Return (X, Y) of the center of cell containing provided text 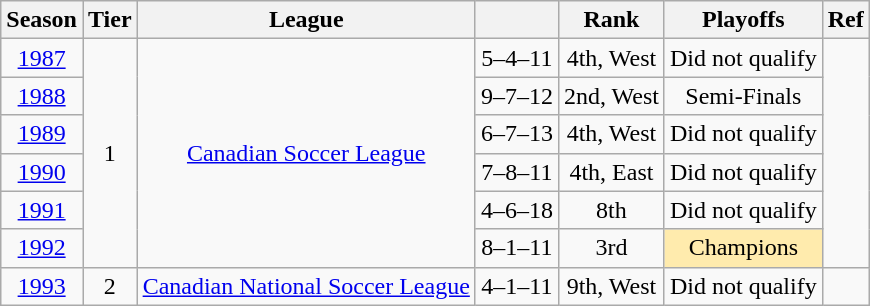
4–6–18 (516, 210)
7–8–11 (516, 172)
6–7–13 (516, 134)
Canadian National Soccer League (306, 286)
8–1–11 (516, 248)
1991 (42, 210)
1987 (42, 58)
1992 (42, 248)
Playoffs (743, 20)
5–4–11 (516, 58)
Season (42, 20)
League (306, 20)
9th, West (611, 286)
1990 (42, 172)
1 (110, 153)
Rank (611, 20)
Semi-Finals (743, 96)
1988 (42, 96)
2 (110, 286)
4th, East (611, 172)
Canadian Soccer League (306, 153)
Champions (743, 248)
Tier (110, 20)
4–1–11 (516, 286)
9–7–12 (516, 96)
1993 (42, 286)
Ref (846, 20)
8th (611, 210)
1989 (42, 134)
2nd, West (611, 96)
3rd (611, 248)
